Output the [x, y] coordinate of the center of the cell containing the given text.  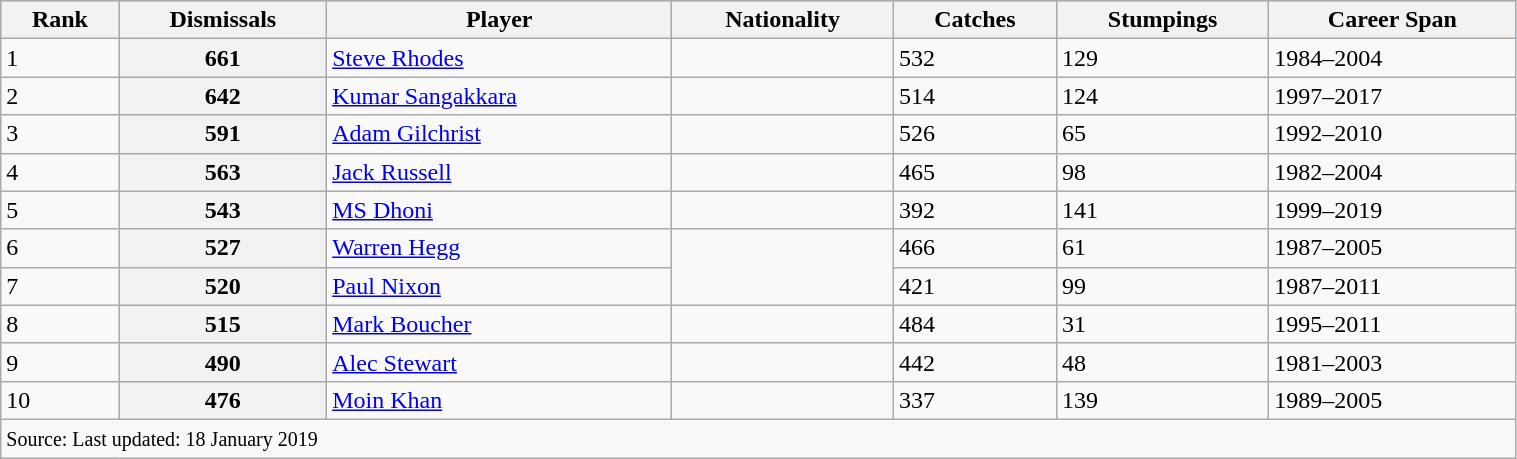
48 [1162, 362]
1992–2010 [1392, 134]
1981–2003 [1392, 362]
Moin Khan [500, 400]
Warren Hegg [500, 248]
Jack Russell [500, 172]
99 [1162, 286]
465 [974, 172]
5 [60, 210]
532 [974, 58]
2 [60, 96]
Career Span [1392, 20]
141 [1162, 210]
484 [974, 324]
1997–2017 [1392, 96]
1987–2005 [1392, 248]
31 [1162, 324]
1989–2005 [1392, 400]
563 [223, 172]
520 [223, 286]
421 [974, 286]
661 [223, 58]
Source: Last updated: 18 January 2019 [758, 438]
139 [1162, 400]
61 [1162, 248]
Mark Boucher [500, 324]
591 [223, 134]
Stumpings [1162, 20]
Steve Rhodes [500, 58]
490 [223, 362]
6 [60, 248]
124 [1162, 96]
3 [60, 134]
392 [974, 210]
10 [60, 400]
515 [223, 324]
466 [974, 248]
Kumar Sangakkara [500, 96]
Adam Gilchrist [500, 134]
98 [1162, 172]
526 [974, 134]
642 [223, 96]
Paul Nixon [500, 286]
7 [60, 286]
1984–2004 [1392, 58]
Dismissals [223, 20]
Nationality [783, 20]
337 [974, 400]
8 [60, 324]
476 [223, 400]
1982–2004 [1392, 172]
527 [223, 248]
1995–2011 [1392, 324]
442 [974, 362]
1 [60, 58]
1987–2011 [1392, 286]
514 [974, 96]
129 [1162, 58]
543 [223, 210]
9 [60, 362]
65 [1162, 134]
Alec Stewart [500, 362]
Catches [974, 20]
1999–2019 [1392, 210]
4 [60, 172]
Player [500, 20]
MS Dhoni [500, 210]
Rank [60, 20]
